From the cell containing the given text, extract its center point as [x, y] coordinate. 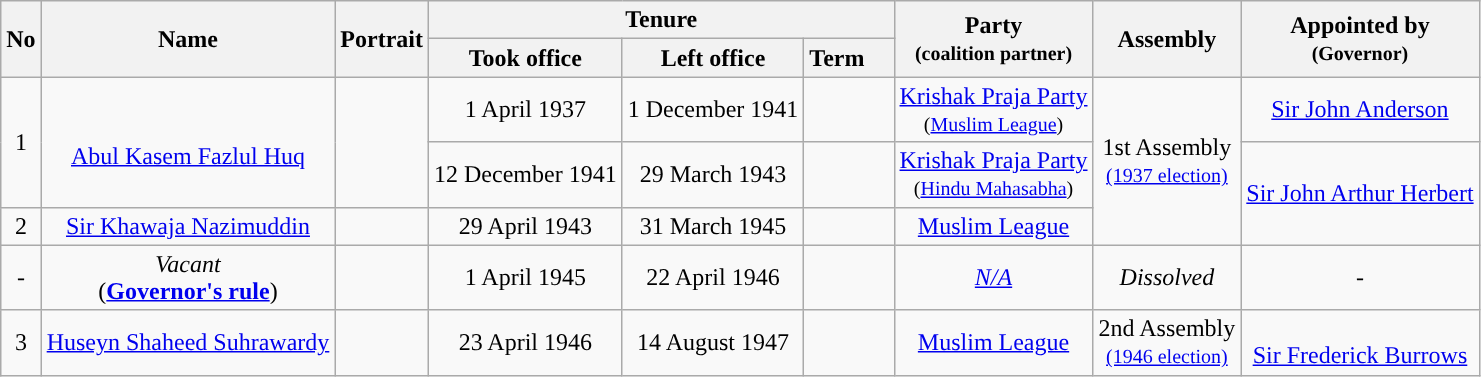
Dissolved [1167, 278]
1 April 1945 [526, 278]
Party(coalition partner) [994, 39]
Sir Khawaja Nazimuddin [188, 226]
Sir John Anderson [1360, 110]
Term [849, 58]
3 [21, 342]
1st Assembly(1937 election) [1167, 161]
Tenure [662, 20]
12 December 1941 [526, 174]
Name [188, 39]
1 [21, 142]
Huseyn Shaheed Suhrawardy [188, 342]
Took office [526, 58]
Sir John Arthur Herbert [1360, 194]
Krishak Praja Party(Hindu Mahasabha) [994, 174]
22 April 1946 [713, 278]
Krishak Praja Party(Muslim League) [994, 110]
Abul Kasem Fazlul Huq [188, 142]
29 March 1943 [713, 174]
31 March 1945 [713, 226]
29 April 1943 [526, 226]
Left office [713, 58]
Appointed by(Governor) [1360, 39]
Sir Frederick Burrows [1360, 342]
No [21, 39]
2 [21, 226]
N/A [994, 278]
Vacant(Governor's rule) [188, 278]
Assembly [1167, 39]
1 December 1941 [713, 110]
14 August 1947 [713, 342]
Portrait [382, 39]
2nd Assembly(1946 election) [1167, 342]
1 April 1937 [526, 110]
23 April 1946 [526, 342]
